Return the (x, y) coordinate for the center point of the cell that contains the specified text.  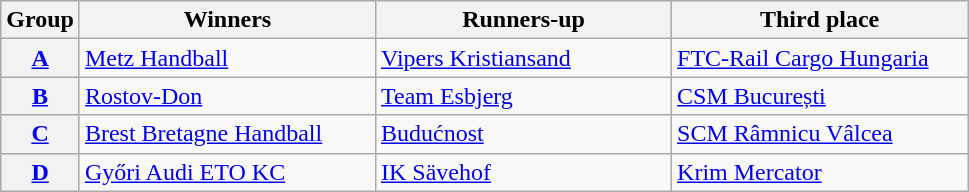
CSM București (820, 96)
SCM Râmnicu Vâlcea (820, 134)
Third place (820, 20)
Győri Audi ETO KC (227, 172)
Budućnost (523, 134)
B (40, 96)
Group (40, 20)
A (40, 58)
Team Esbjerg (523, 96)
Rostov-Don (227, 96)
D (40, 172)
Vipers Kristiansand (523, 58)
Brest Bretagne Handball (227, 134)
Winners (227, 20)
Krim Mercator (820, 172)
Runners-up (523, 20)
FTC-Rail Cargo Hungaria (820, 58)
Metz Handball (227, 58)
C (40, 134)
IK Sävehof (523, 172)
